Provide the [X, Y] coordinate of the cell's center where the given text is located.  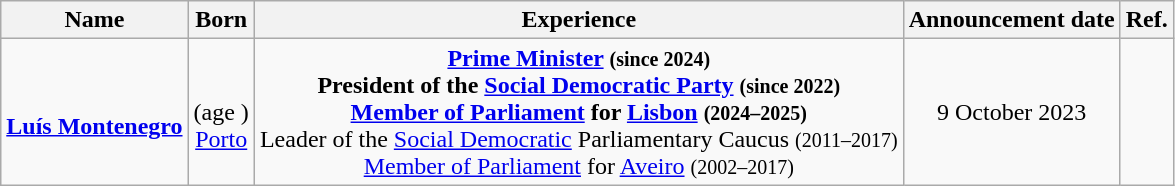
Name [94, 20]
(age )Porto [221, 112]
Experience [578, 20]
Luís Montenegro [94, 112]
Announcement date [1012, 20]
Born [221, 20]
Ref. [1146, 20]
9 October 2023 [1012, 112]
